Extract the (X, Y) coordinate from the center of the cell holding the provided text.  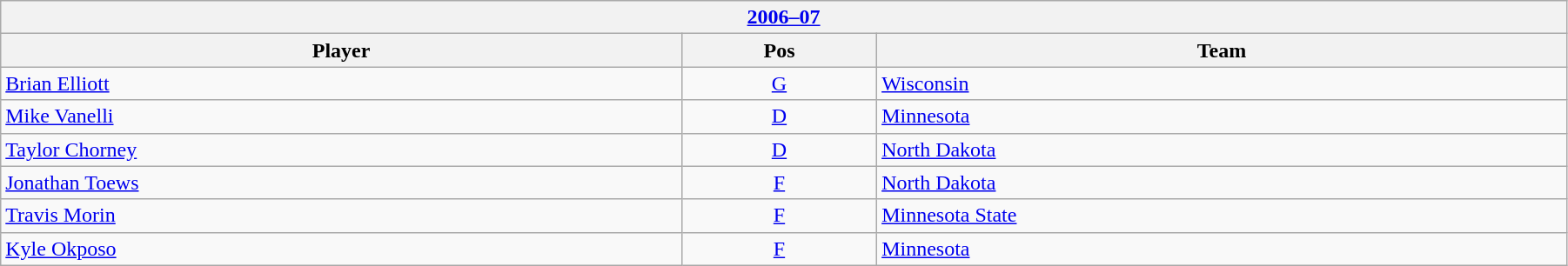
2006–07 (784, 17)
Travis Morin (341, 216)
Mike Vanelli (341, 116)
Taylor Chorney (341, 150)
Jonathan Toews (341, 183)
Kyle Okposo (341, 249)
Pos (779, 50)
Wisconsin (1222, 83)
Player (341, 50)
Team (1222, 50)
Minnesota State (1222, 216)
Brian Elliott (341, 83)
G (779, 83)
